Output the (X, Y) coordinate of the center of the cell containing the given text.  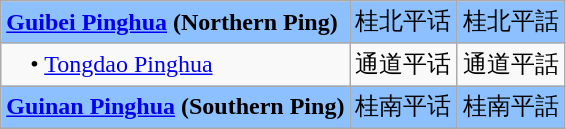
Guibei Pinghua (Northern Ping) (176, 22)
通道平话 (404, 64)
通道平話 (510, 64)
桂北平話 (510, 22)
桂南平话 (404, 108)
Guinan Pinghua (Southern Ping) (176, 108)
桂南平話 (510, 108)
• Tongdao Pinghua (176, 64)
桂北平话 (404, 22)
